From the cell containing the given text, extract its center point as (X, Y) coordinate. 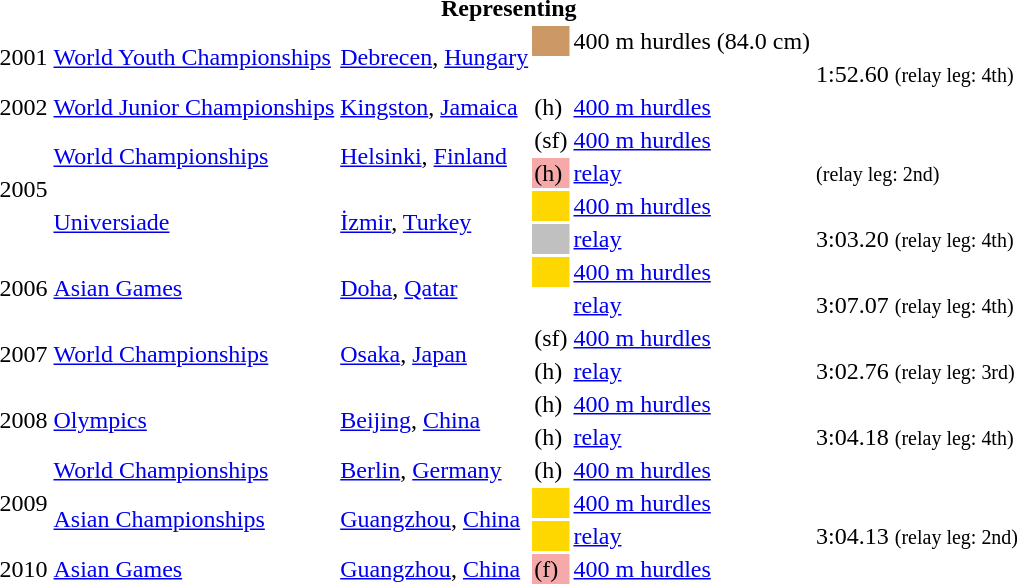
Debrecen, Hungary (434, 58)
Helsinki, Finland (434, 156)
Berlin, Germany (434, 470)
Doha, Qatar (434, 288)
(f) (551, 569)
Olympics (194, 420)
World Youth Championships (194, 58)
World Junior Championships (194, 107)
Osaka, Japan (434, 354)
İzmir, Turkey (434, 222)
Kingston, Jamaica (434, 107)
Beijing, China (434, 420)
400 m hurdles (84.0 cm) (692, 41)
Asian Championships (194, 520)
Universiade (194, 222)
